Provide the (X, Y) coordinate of the cell's center where the given text is located.  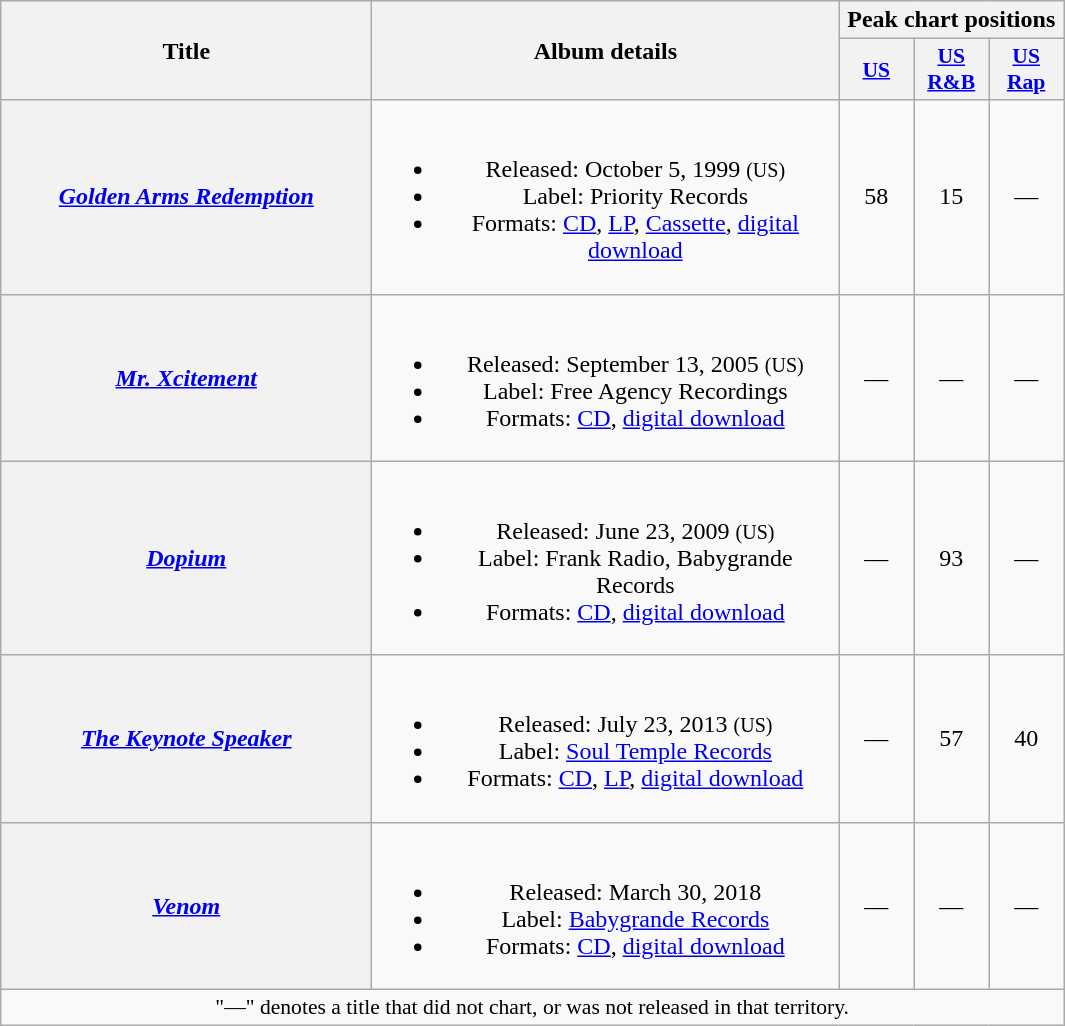
US (876, 70)
15 (952, 197)
40 (1026, 738)
Dopium (186, 558)
Venom (186, 906)
Peak chart positions (952, 20)
Title (186, 50)
93 (952, 558)
Album details (606, 50)
Released: October 5, 1999 (US)Label: Priority RecordsFormats: CD, LP, Cassette, digital download (606, 197)
Golden Arms Redemption (186, 197)
58 (876, 197)
57 (952, 738)
Released: July 23, 2013 (US)Label: Soul Temple RecordsFormats: CD, LP, digital download (606, 738)
Released: March 30, 2018Label: Babygrande RecordsFormats: CD, digital download (606, 906)
Mr. Xcitement (186, 378)
Released: June 23, 2009 (US)Label: Frank Radio, Babygrande RecordsFormats: CD, digital download (606, 558)
"—" denotes a title that did not chart, or was not released in that territory. (532, 1007)
Released: September 13, 2005 (US)Label: Free Agency RecordingsFormats: CD, digital download (606, 378)
US R&B (952, 70)
The Keynote Speaker (186, 738)
USRap (1026, 70)
